Search for the cell housing the specified text and yield its [X, Y] center coordinate. 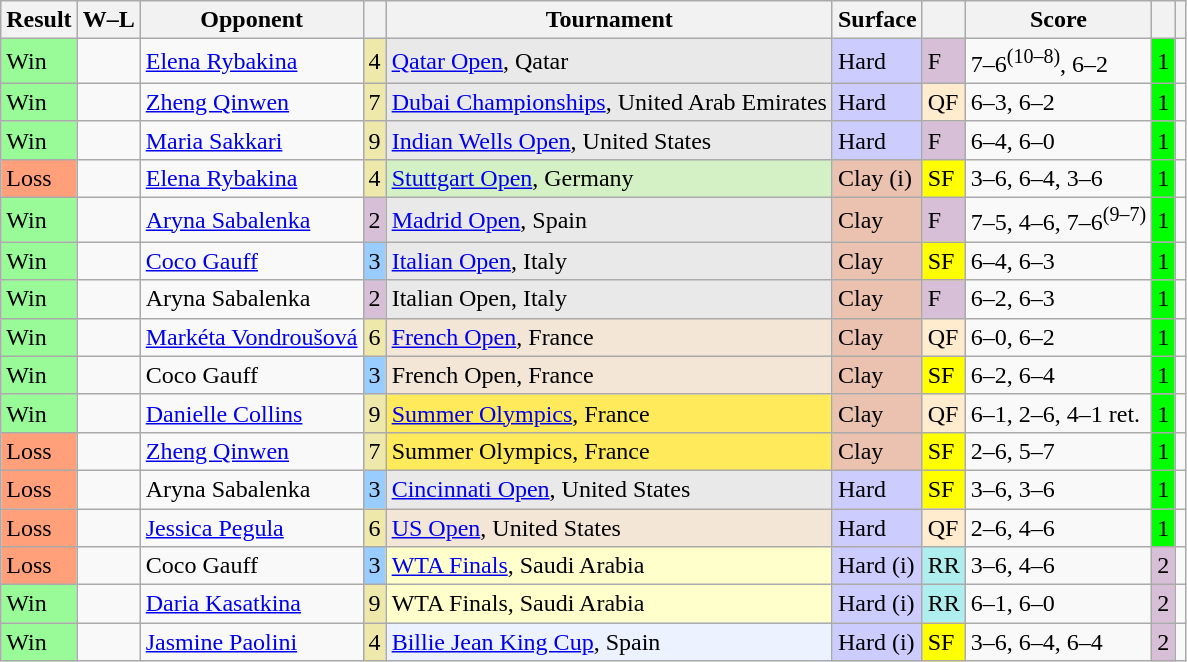
Indian Wells Open, United States [609, 140]
Qatar Open, Qatar [609, 62]
2–6, 5–7 [1058, 451]
6–4, 6–3 [1058, 261]
Surface [877, 20]
6–0, 6–2 [1058, 337]
Jessica Pegula [252, 528]
Result [39, 20]
W–L [108, 20]
Billie Jean King Cup, Spain [609, 642]
6–4, 6–0 [1058, 140]
Danielle Collins [252, 413]
7–5, 4–6, 7–6(9–7) [1058, 220]
Stuttgart Open, Germany [609, 178]
Score [1058, 20]
Tournament [609, 20]
3–6, 3–6 [1058, 489]
6–3, 6–2 [1058, 102]
Daria Kasatkina [252, 604]
2–6, 4–6 [1058, 528]
Dubai Championships, United Arab Emirates [609, 102]
6–2, 6–4 [1058, 375]
6–1, 6–0 [1058, 604]
3–6, 6–4, 3–6 [1058, 178]
3–6, 6–4, 6–4 [1058, 642]
Clay (i) [877, 178]
7–6(10–8), 6–2 [1058, 62]
Markéta Vondroušová [252, 337]
6–2, 6–3 [1058, 299]
Madrid Open, Spain [609, 220]
Opponent [252, 20]
6–1, 2–6, 4–1 ret. [1058, 413]
Cincinnati Open, United States [609, 489]
US Open, United States [609, 528]
Jasmine Paolini [252, 642]
3–6, 4–6 [1058, 566]
Maria Sakkari [252, 140]
